Extract the (x, y) coordinate from the center of the cell holding the provided text.  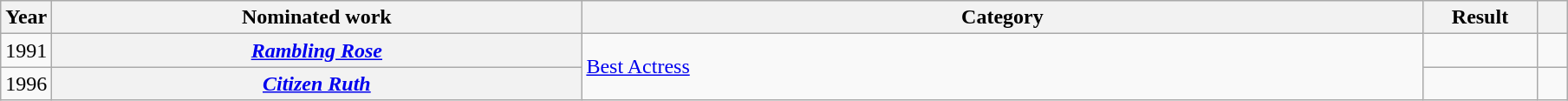
Category (1002, 17)
1996 (26, 84)
Result (1480, 17)
Best Actress (1002, 67)
1991 (26, 50)
Nominated work (317, 17)
Year (26, 17)
Rambling Rose (317, 50)
Citizen Ruth (317, 84)
